Return [X, Y] of the center of cell containing provided text 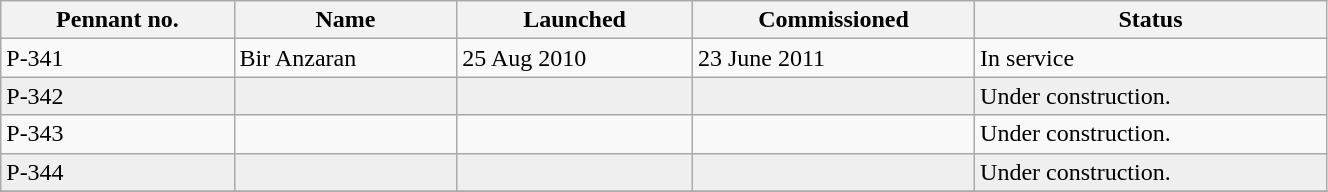
23 June 2011 [833, 58]
Status [1151, 20]
In service [1151, 58]
P-343 [118, 134]
Name [346, 20]
P-341 [118, 58]
Launched [575, 20]
Bir Anzaran [346, 58]
P-342 [118, 96]
Commissioned [833, 20]
25 Aug 2010 [575, 58]
P-344 [118, 172]
Pennant no. [118, 20]
